From the cell containing the given text, extract its center point as (x, y) coordinate. 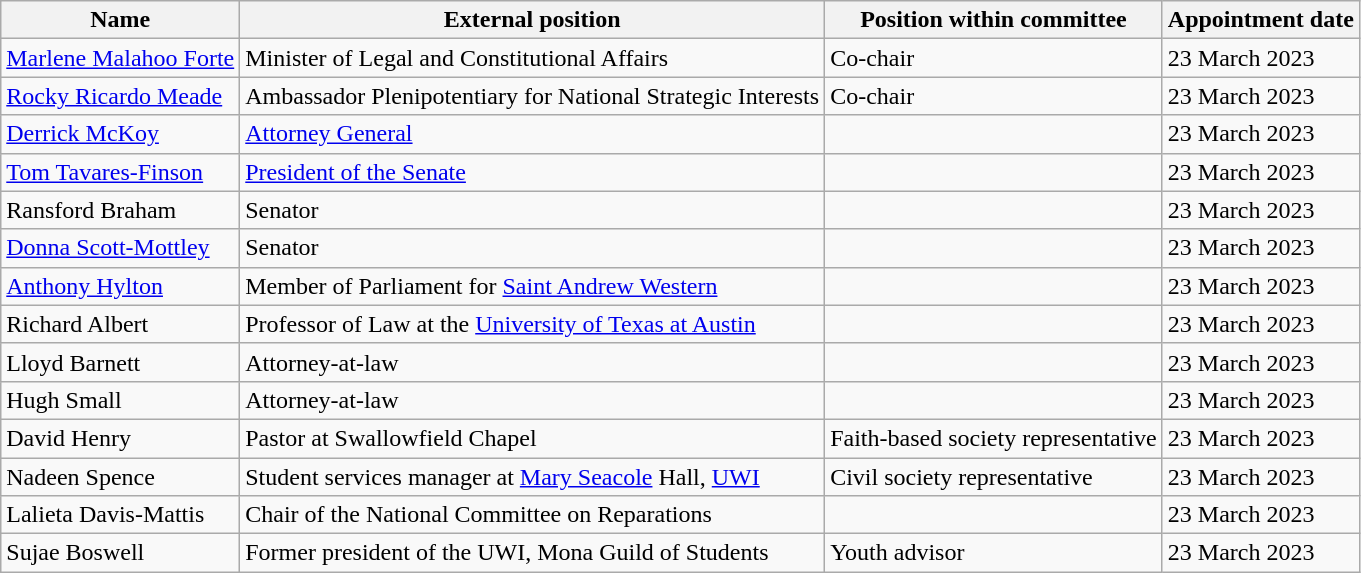
Anthony Hylton (120, 286)
Pastor at Swallowfield Chapel (532, 438)
Lloyd Barnett (120, 362)
Donna Scott-Mottley (120, 248)
Youth advisor (994, 553)
Professor of Law at the University of Texas at Austin (532, 324)
Name (120, 20)
Ransford Braham (120, 210)
Hugh Small (120, 400)
Member of Parliament for Saint Andrew Western (532, 286)
Chair of the National Committee on Reparations (532, 515)
Sujae Boswell (120, 553)
Lalieta Davis-Mattis (120, 515)
Ambassador Plenipotentiary for National Strategic Interests (532, 96)
Marlene Malahoo Forte (120, 58)
Faith-based society representative (994, 438)
Richard Albert (120, 324)
Former president of the UWI, Mona Guild of Students (532, 553)
President of the Senate (532, 172)
Appointment date (1260, 20)
External position (532, 20)
Rocky Ricardo Meade (120, 96)
Nadeen Spence (120, 477)
Tom Tavares-Finson (120, 172)
Student services manager at Mary Seacole Hall, UWI (532, 477)
Civil society representative (994, 477)
Attorney General (532, 134)
David Henry (120, 438)
Minister of Legal and Constitutional Affairs (532, 58)
Derrick McKoy (120, 134)
Position within committee (994, 20)
